Extract the (x, y) coordinate from the center of the cell holding the provided text.  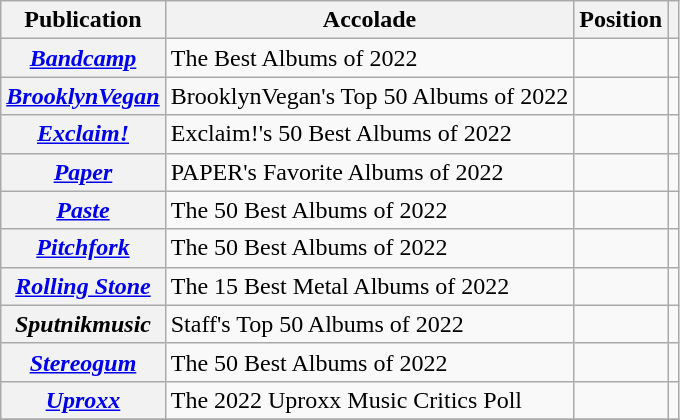
BrooklynVegan's Top 50 Albums of 2022 (370, 96)
The 2022 Uproxx Music Critics Poll (370, 400)
Staff's Top 50 Albums of 2022 (370, 324)
The 15 Best Metal Albums of 2022 (370, 286)
Position (621, 20)
PAPER's Favorite Albums of 2022 (370, 172)
Publication (83, 20)
Exclaim!'s 50 Best Albums of 2022 (370, 134)
Paper (83, 172)
Sputnikmusic (83, 324)
Rolling Stone (83, 286)
Uproxx (83, 400)
Accolade (370, 20)
Stereogum (83, 362)
Paste (83, 210)
Bandcamp (83, 58)
BrooklynVegan (83, 96)
Pitchfork (83, 248)
The Best Albums of 2022 (370, 58)
Exclaim! (83, 134)
